Determine the [x, y] coordinate at the center of the cell enclosing the given text.  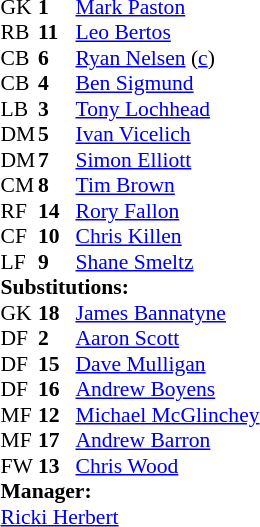
16 [57, 389]
17 [57, 441]
Dave Mulligan [167, 364]
GK [19, 313]
RF [19, 211]
Tim Brown [167, 185]
14 [57, 211]
12 [57, 415]
7 [57, 160]
2 [57, 339]
18 [57, 313]
11 [57, 33]
Ben Sigmund [167, 83]
Leo Bertos [167, 33]
LB [19, 109]
Shane Smeltz [167, 262]
10 [57, 237]
15 [57, 364]
3 [57, 109]
Chris Wood [167, 466]
8 [57, 185]
Chris Killen [167, 237]
LF [19, 262]
13 [57, 466]
Rory Fallon [167, 211]
Ivan Vicelich [167, 135]
9 [57, 262]
CM [19, 185]
RB [19, 33]
Andrew Barron [167, 441]
Aaron Scott [167, 339]
Ryan Nelsen (c) [167, 58]
CF [19, 237]
6 [57, 58]
Tony Lochhead [167, 109]
Simon Elliott [167, 160]
FW [19, 466]
Substitutions: [130, 287]
Michael McGlinchey [167, 415]
4 [57, 83]
5 [57, 135]
Manager: [130, 491]
Andrew Boyens [167, 389]
James Bannatyne [167, 313]
